From the cell containing the given text, extract its center point as [X, Y] coordinate. 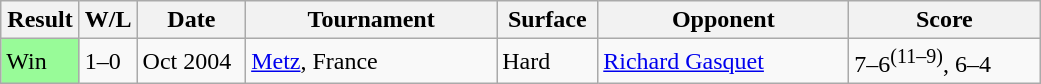
1–0 [108, 62]
Metz, France [372, 62]
Richard Gasquet [724, 62]
Result [40, 20]
Hard [548, 62]
Win [40, 62]
W/L [108, 20]
Opponent [724, 20]
Oct 2004 [192, 62]
Score [944, 20]
Surface [548, 20]
Date [192, 20]
7–6(11–9), 6–4 [944, 62]
Tournament [372, 20]
